From the cell containing the given text, extract its center point as (x, y) coordinate. 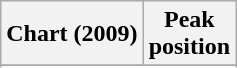
Chart (2009) (72, 34)
Peakposition (189, 34)
